Return [X, Y] of the center of cell containing provided text 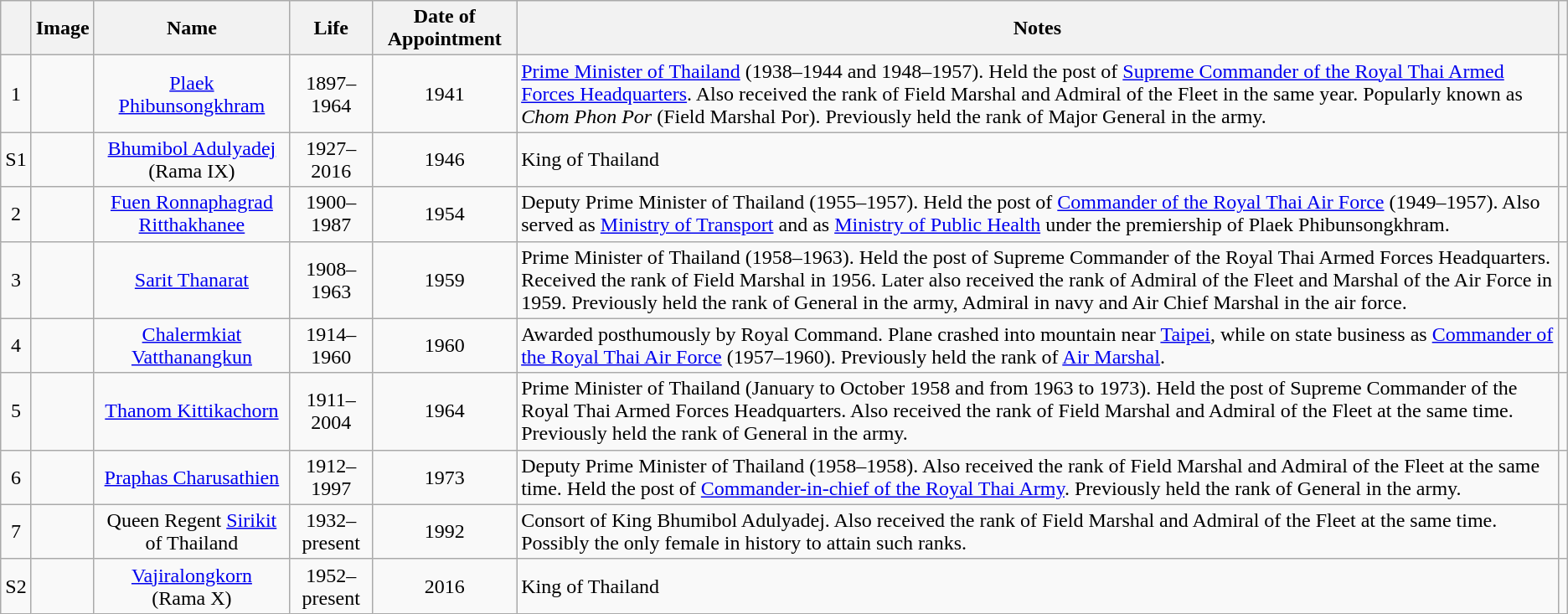
S1 [16, 159]
6 [16, 477]
Image [62, 28]
Bhumibol Adulyadej(Rama IX) [191, 159]
4 [16, 345]
1973 [445, 477]
Life [332, 28]
1908–1963 [332, 280]
1959 [445, 280]
Thanom Kittikachorn [191, 411]
1914–1960 [332, 345]
1900–1987 [332, 214]
1932–present [332, 531]
1964 [445, 411]
3 [16, 280]
5 [16, 411]
Notes [1038, 28]
Sarit Thanarat [191, 280]
Praphas Charusathien [191, 477]
Chalermkiat Vatthanangkun [191, 345]
1952–present [332, 586]
Queen Regent Sirikit of Thailand [191, 531]
1941 [445, 94]
Vajiralongkorn(Rama X) [191, 586]
1911–2004 [332, 411]
2016 [445, 586]
7 [16, 531]
1992 [445, 531]
Name [191, 28]
1927–2016 [332, 159]
1897–1964 [332, 94]
Fuen Ronnaphagrad Ritthakhanee [191, 214]
1 [16, 94]
Plaek Phibunsongkhram [191, 94]
1954 [445, 214]
1960 [445, 345]
1946 [445, 159]
1912–1997 [332, 477]
Date of Appointment [445, 28]
2 [16, 214]
S2 [16, 586]
